Return [x, y] of the center of cell containing provided text 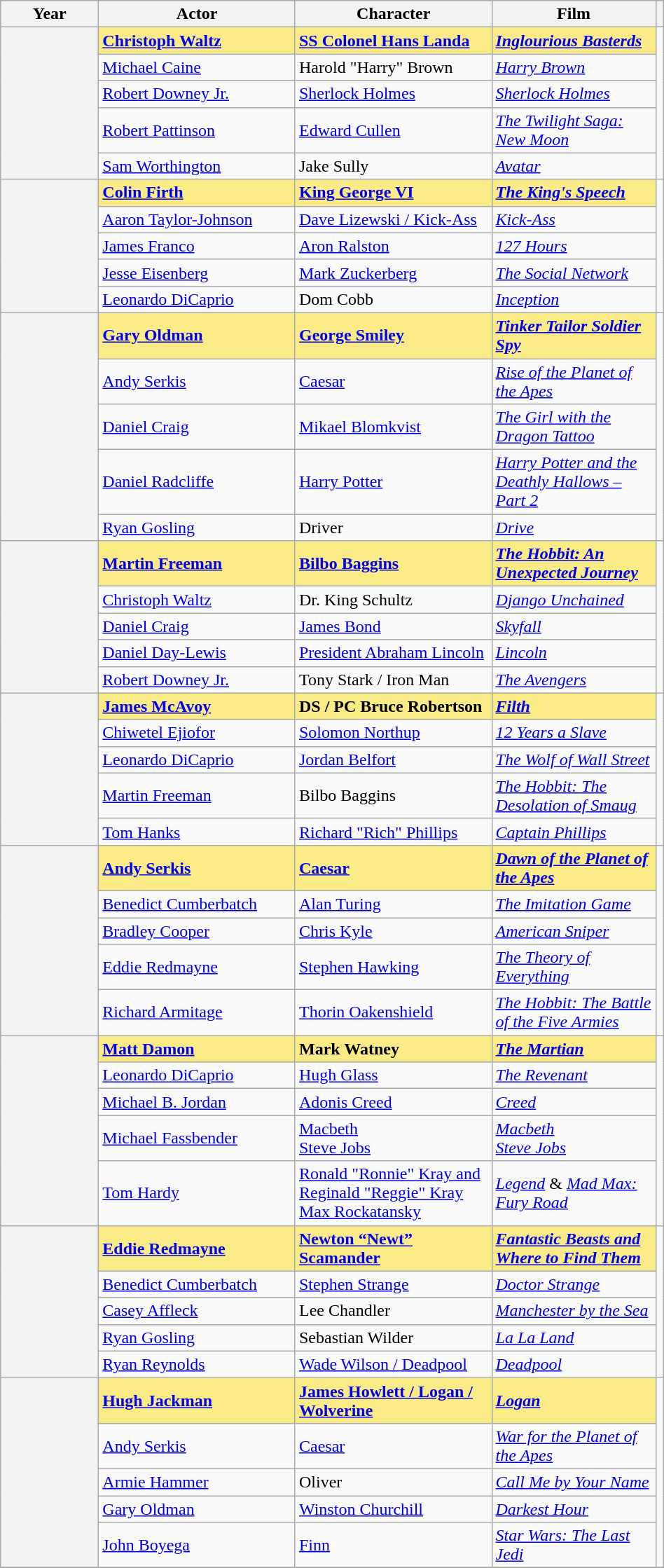
Character [394, 14]
The Hobbit: An Unexpected Journey [574, 563]
George Smiley [394, 335]
Driver [394, 528]
Daniel Day-Lewis [198, 653]
Matt Damon [198, 1049]
Dawn of the Planet of the Apes [574, 867]
Film [574, 14]
Dom Cobb [394, 299]
The Imitation Game [574, 904]
Chiwetel Ejiofor [198, 733]
Tinker Tailor Soldier Spy [574, 335]
Bradley Cooper [198, 931]
Sebastian Wilder [394, 1337]
Ryan Reynolds [198, 1364]
Winston Churchill [394, 1508]
Casey Affleck [198, 1311]
Adonis Creed [394, 1102]
Harry Potter [394, 482]
Mikael Blomkvist [394, 427]
Sam Worthington [198, 166]
Finn [394, 1546]
Lee Chandler [394, 1311]
La La Land [574, 1337]
James McAvoy [198, 706]
Dr. King Schultz [394, 600]
The Girl with the Dragon Tattoo [574, 427]
Inception [574, 299]
Creed [574, 1102]
The Wolf of Wall Street [574, 759]
Darkest Hour [574, 1508]
Oliver [394, 1482]
Richard "Rich" Phillips [394, 832]
Stephen Strange [394, 1284]
King George VI [394, 193]
12 Years a Slave [574, 733]
Mark Zuckerberg [394, 273]
James Bond [394, 626]
War for the Planet of the Apes [574, 1446]
Tom Hanks [198, 832]
Captain Phillips [574, 832]
Jake Sully [394, 166]
Michael B. Jordan [198, 1102]
Robert Pattinson [198, 130]
Michael Caine [198, 67]
Dave Lizewski / Kick-Ass [394, 219]
Avatar [574, 166]
Hugh Jackman [198, 1400]
Alan Turing [394, 904]
Richard Armitage [198, 1013]
Drive [574, 528]
Aron Ralston [394, 246]
Django Unchained [574, 600]
Harry Potter and the Deathly Hallows – Part 2 [574, 482]
Colin Firth [198, 193]
The Revenant [574, 1075]
Logan [574, 1400]
Armie Hammer [198, 1482]
Jordan Belfort [394, 759]
Edward Cullen [394, 130]
Jesse Eisenberg [198, 273]
Year [50, 14]
American Sniper [574, 931]
Rise of the Planet of the Apes [574, 381]
Deadpool [574, 1364]
The Avengers [574, 680]
The Hobbit: The Battle of the Five Armies [574, 1013]
Wade Wilson / Deadpool [394, 1364]
President Abraham Lincoln [394, 653]
Tony Stark / Iron Man [394, 680]
Solomon Northup [394, 733]
Michael Fassbender [198, 1138]
John Boyega [198, 1546]
James Howlett / Logan / Wolverine [394, 1400]
James Franco [198, 246]
Filth [574, 706]
Thorin Oakenshield [394, 1013]
Harry Brown [574, 67]
Stephen Hawking [394, 967]
The Twilight Saga: New Moon [574, 130]
Lincoln [574, 653]
The Hobbit: The Desolation of Smaug [574, 796]
SS Colonel Hans Landa [394, 41]
Chris Kyle [394, 931]
Skyfall [574, 626]
Tom Hardy [198, 1193]
The Theory of Everything [574, 967]
127 Hours [574, 246]
The Social Network [574, 273]
The King's Speech [574, 193]
Fantastic Beasts and Where to Find Them [574, 1249]
Manchester by the Sea [574, 1311]
DS / PC Bruce Robertson [394, 706]
Aaron Taylor-Johnson [198, 219]
Ronald "Ronnie" Kray and Reginald "Reggie" KrayMax Rockatansky [394, 1193]
Call Me by Your Name [574, 1482]
Inglourious Basterds [574, 41]
The Martian [574, 1049]
Kick-Ass [574, 219]
Newton “Newt” Scamander [394, 1249]
Hugh Glass [394, 1075]
Star Wars: The Last Jedi [574, 1546]
Doctor Strange [574, 1284]
Actor [198, 14]
Mark Watney [394, 1049]
Daniel Radcliffe [198, 482]
Harold "Harry" Brown [394, 67]
Legend & Mad Max: Fury Road [574, 1193]
